Return the (X, Y) coordinate for the center point of the cell that contains the specified text.  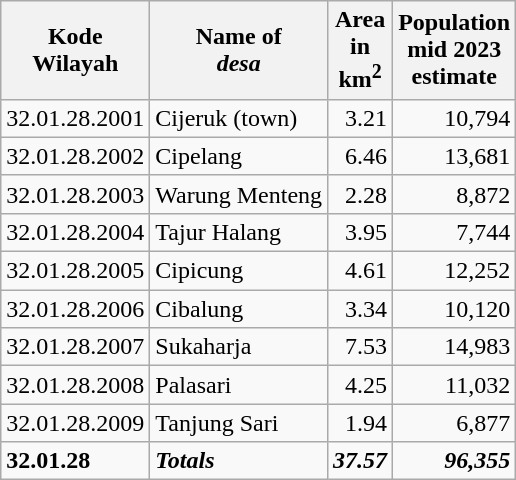
10,120 (454, 309)
32.01.28.2007 (76, 347)
6,877 (454, 423)
1.94 (360, 423)
96,355 (454, 461)
Palasari (239, 385)
Cipicung (239, 271)
Tanjung Sari (239, 423)
32.01.28.2004 (76, 232)
14,983 (454, 347)
13,681 (454, 156)
7,744 (454, 232)
Warung Menteng (239, 194)
2.28 (360, 194)
4.25 (360, 385)
11,032 (454, 385)
Tajur Halang (239, 232)
32.01.28.2009 (76, 423)
Sukaharja (239, 347)
Totals (239, 461)
32.01.28.2001 (76, 118)
3.34 (360, 309)
32.01.28 (76, 461)
32.01.28.2006 (76, 309)
Cijeruk (town) (239, 118)
Name of desa (239, 50)
32.01.28.2008 (76, 385)
12,252 (454, 271)
10,794 (454, 118)
Populationmid 2023estimate (454, 50)
6.46 (360, 156)
3.21 (360, 118)
7.53 (360, 347)
37.57 (360, 461)
3.95 (360, 232)
Cipelang (239, 156)
32.01.28.2005 (76, 271)
8,872 (454, 194)
32.01.28.2002 (76, 156)
Area in km2 (360, 50)
Kode Wilayah (76, 50)
4.61 (360, 271)
Cibalung (239, 309)
32.01.28.2003 (76, 194)
